Determine the [X, Y] coordinate at the center of the cell enclosing the given text.  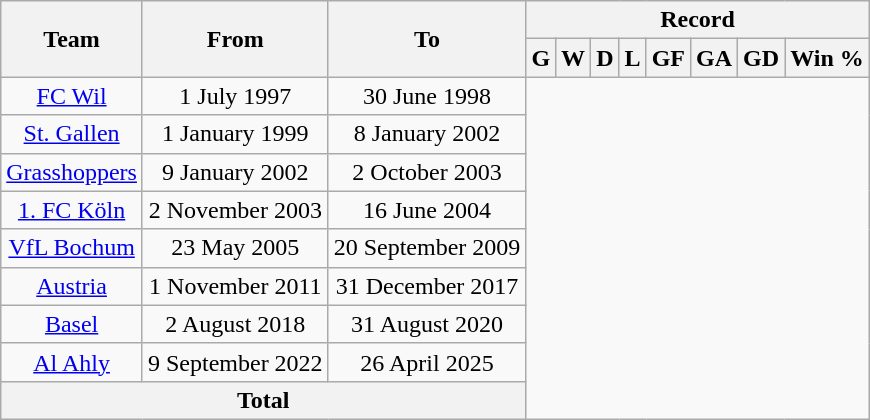
8 January 2002 [427, 134]
20 September 2009 [427, 248]
FC Wil [72, 96]
1 November 2011 [235, 286]
GF [668, 58]
Record [698, 20]
L [632, 58]
GD [762, 58]
26 April 2025 [427, 362]
VfL Bochum [72, 248]
16 June 2004 [427, 210]
St. Gallen [72, 134]
1. FC Köln [72, 210]
2 August 2018 [235, 324]
G [541, 58]
Team [72, 39]
Basel [72, 324]
Grasshoppers [72, 172]
31 August 2020 [427, 324]
Win % [828, 58]
9 September 2022 [235, 362]
1 July 1997 [235, 96]
2 November 2003 [235, 210]
Austria [72, 286]
30 June 1998 [427, 96]
GA [714, 58]
31 December 2017 [427, 286]
2 October 2003 [427, 172]
1 January 1999 [235, 134]
D [605, 58]
23 May 2005 [235, 248]
W [574, 58]
Al Ahly [72, 362]
9 January 2002 [235, 172]
Total [264, 400]
To [427, 39]
From [235, 39]
